Return the [X, Y] coordinate for the center point of the cell that contains the specified text.  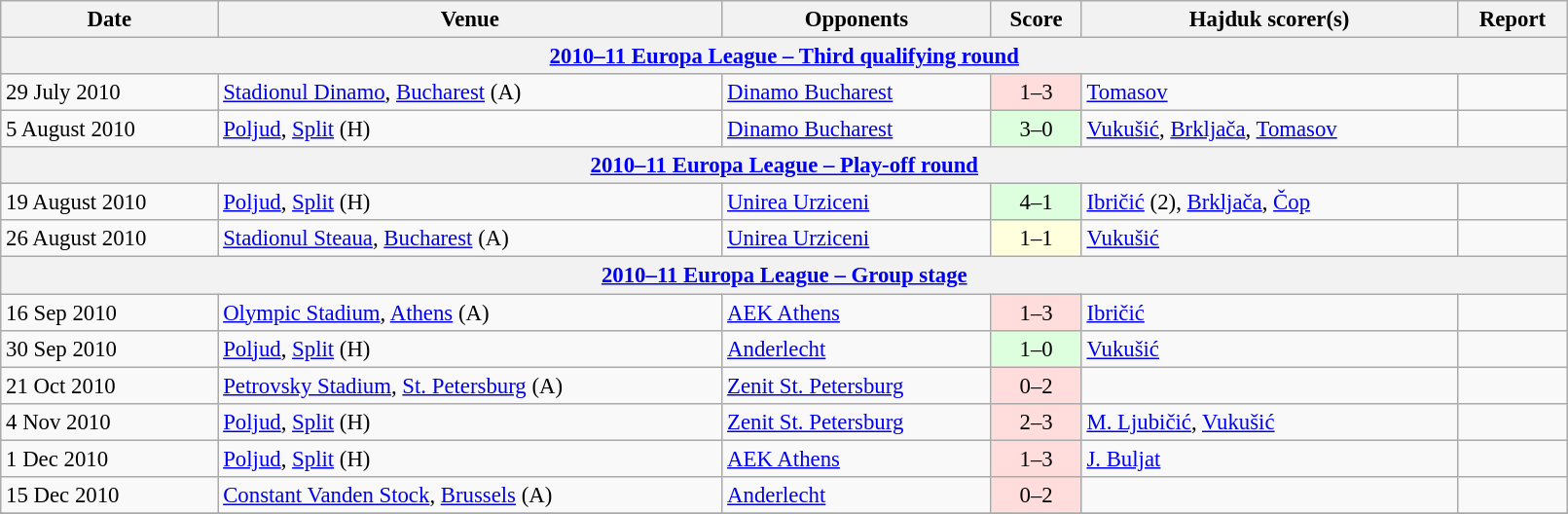
16 Sep 2010 [109, 312]
2010–11 Europa League – Group stage [784, 275]
4 Nov 2010 [109, 422]
Opponents [857, 19]
26 August 2010 [109, 239]
15 Dec 2010 [109, 496]
1 Dec 2010 [109, 459]
Vukušić, Brkljača, Tomasov [1269, 129]
Hajduk scorer(s) [1269, 19]
Ibričić (2), Brkljača, Čop [1269, 202]
Date [109, 19]
2010–11 Europa League – Play-off round [784, 165]
M. Ljubičić, Vukušić [1269, 422]
Constant Vanden Stock, Brussels (A) [470, 496]
21 Oct 2010 [109, 385]
2–3 [1036, 422]
19 August 2010 [109, 202]
Stadionul Dinamo, Bucharest (A) [470, 92]
J. Buljat [1269, 459]
Venue [470, 19]
30 Sep 2010 [109, 349]
Ibričić [1269, 312]
29 July 2010 [109, 92]
Score [1036, 19]
Tomasov [1269, 92]
5 August 2010 [109, 129]
Petrovsky Stadium, St. Petersburg (A) [470, 385]
2010–11 Europa League – Third qualifying round [784, 56]
1–0 [1036, 349]
Report [1513, 19]
Olympic Stadium, Athens (A) [470, 312]
Stadionul Steaua, Bucharest (A) [470, 239]
3–0 [1036, 129]
1–1 [1036, 239]
4–1 [1036, 202]
